Identify which cell holds the provided text, then report its (X, Y) central coordinate. 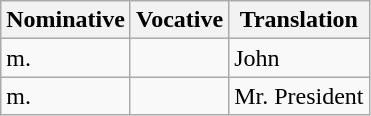
Translation (299, 20)
John (299, 58)
Vocative (179, 20)
Nominative (66, 20)
Mr. President (299, 96)
